Pinpoint the cell where the given text exists, returning its [x, y] midpoint coordinate. 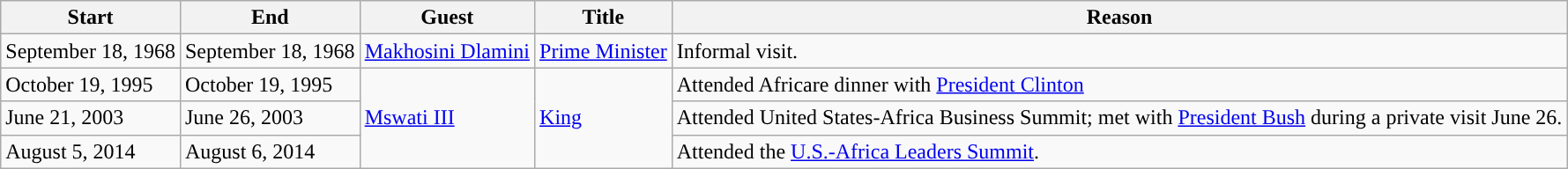
Mswati III [447, 118]
Makhosini Dlamini [447, 51]
Informal visit. [1119, 51]
Prime Minister [604, 51]
King [604, 118]
August 5, 2014 [91, 151]
Start [91, 18]
Attended the U.S.-Africa Leaders Summit. [1119, 151]
Guest [447, 18]
Attended Africare dinner with President Clinton [1119, 84]
August 6, 2014 [270, 151]
Attended United States-Africa Business Summit; met with President Bush during a private visit June 26. [1119, 118]
Title [604, 18]
June 26, 2003 [270, 118]
June 21, 2003 [91, 118]
Reason [1119, 18]
End [270, 18]
